For the text-containing cell, return its midpoint in [X, Y] coordinate format. 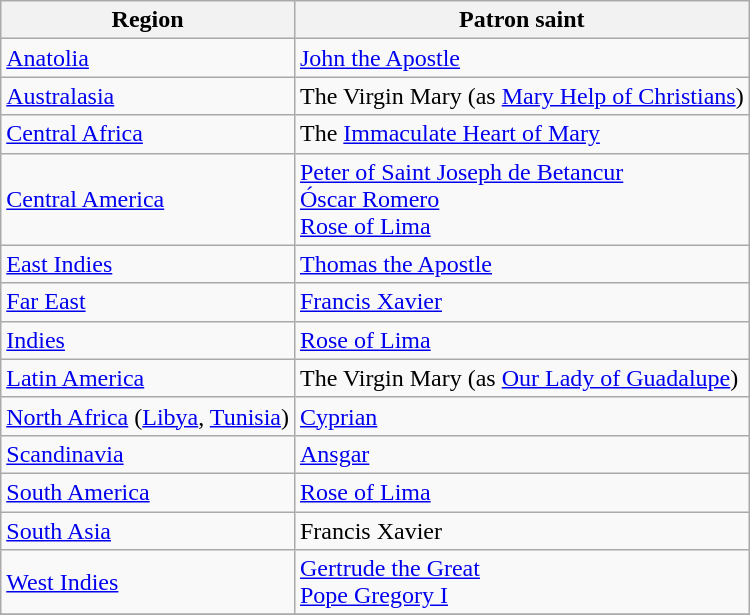
East Indies [148, 264]
The Immaculate Heart of Mary [522, 134]
Gertrude the GreatPope Gregory I [522, 582]
Scandinavia [148, 454]
Ansgar [522, 454]
Region [148, 20]
The Virgin Mary (as Our Lady of Guadalupe) [522, 378]
Central Africa [148, 134]
Latin America [148, 378]
John the Apostle [522, 58]
West Indies [148, 582]
North Africa (Libya, Tunisia) [148, 416]
Indies [148, 340]
Central America [148, 199]
Peter of Saint Joseph de BetancurÓscar RomeroRose of Lima [522, 199]
South Asia [148, 531]
Anatolia [148, 58]
Thomas the Apostle [522, 264]
Cyprian [522, 416]
Far East [148, 302]
Patron saint [522, 20]
Australasia [148, 96]
The Virgin Mary (as Mary Help of Christians) [522, 96]
South America [148, 492]
